Capture the cell that displays the provided text and extract its (x, y) central coordinate. 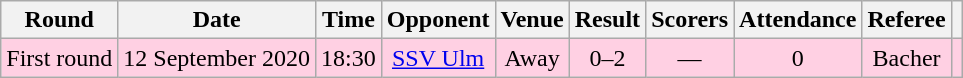
Scorers (690, 20)
18:30 (349, 58)
Away (532, 58)
Bacher (906, 58)
Round (60, 20)
SSV Ulm (438, 58)
Venue (532, 20)
0–2 (607, 58)
Time (349, 20)
Date (217, 20)
First round (60, 58)
12 September 2020 (217, 58)
Attendance (798, 20)
— (690, 58)
Result (607, 20)
Referee (906, 20)
0 (798, 58)
Opponent (438, 20)
